From the cell containing the given text, extract its center point as [X, Y] coordinate. 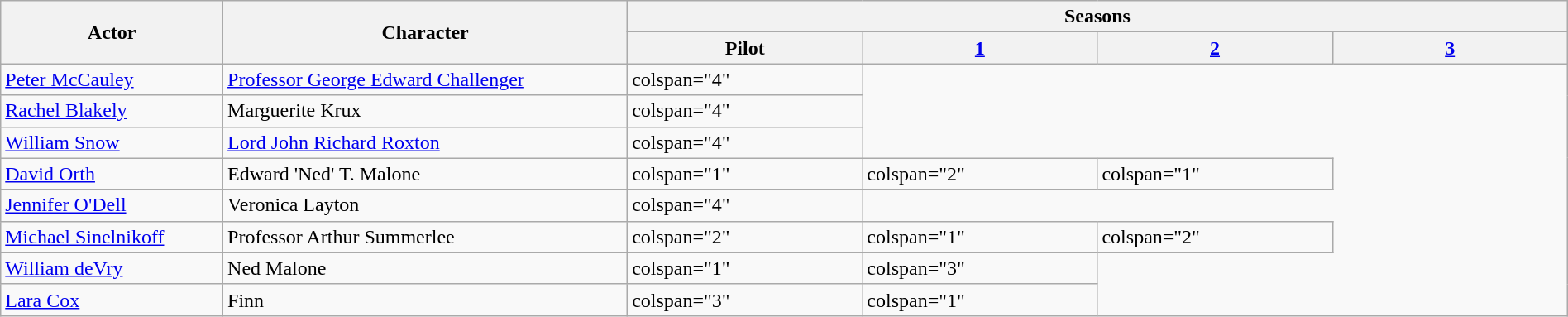
Professor George Edward Challenger [425, 79]
Seasons [1098, 17]
Rachel Blakely [112, 111]
Edward 'Ned' T. Malone [425, 174]
Lord John Richard Roxton [425, 142]
William deVry [112, 268]
Marguerite Krux [425, 111]
Professor Arthur Summerlee [425, 237]
Actor [112, 32]
3 [1450, 48]
Ned Malone [425, 268]
Michael Sinelnikoff [112, 237]
David Orth [112, 174]
Jennifer O'Dell [112, 205]
Character [425, 32]
2 [1215, 48]
William Snow [112, 142]
Pilot [745, 48]
Lara Cox [112, 300]
Finn [425, 300]
Veronica Layton [425, 205]
1 [980, 48]
Peter McCauley [112, 79]
